Return (x, y) of the center of cell containing provided text 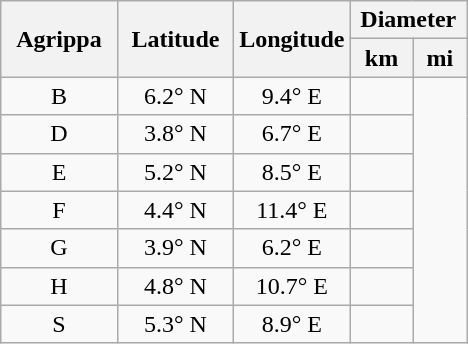
3.9° N (175, 248)
5.2° N (175, 172)
E (59, 172)
5.3° N (175, 324)
km (382, 58)
3.8° N (175, 134)
Longitude (292, 39)
6.7° E (292, 134)
6.2° E (292, 248)
11.4° E (292, 210)
Agrippa (59, 39)
G (59, 248)
D (59, 134)
4.4° N (175, 210)
6.2° N (175, 96)
9.4° E (292, 96)
8.9° E (292, 324)
10.7° E (292, 286)
S (59, 324)
Diameter (408, 20)
F (59, 210)
4.8° N (175, 286)
8.5° E (292, 172)
H (59, 286)
Latitude (175, 39)
B (59, 96)
mi (440, 58)
